Locate the cell with the specified text and output its [X, Y] center coordinate. 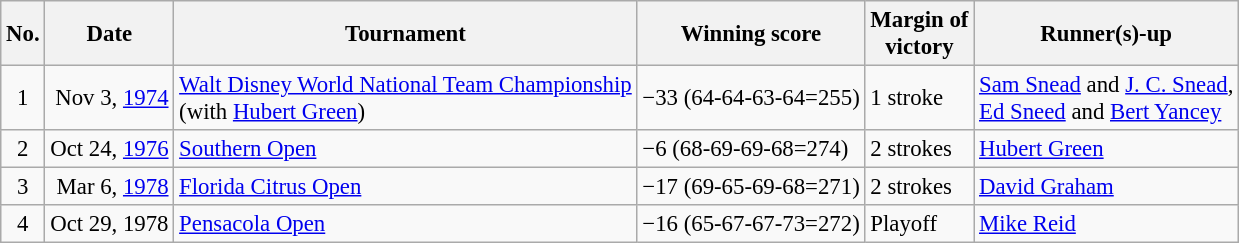
No. [23, 34]
Sam Snead and J. C. Snead, Ed Sneed and Bert Yancey [1106, 98]
Pensacola Open [406, 224]
David Graham [1106, 187]
−6 (68-69-69-68=274) [751, 149]
Walt Disney World National Team Championship(with Hubert Green) [406, 98]
Tournament [406, 34]
3 [23, 187]
−33 (64-64-63-64=255) [751, 98]
1 [23, 98]
Hubert Green [1106, 149]
Oct 24, 1976 [110, 149]
Margin ofvictory [920, 34]
2 [23, 149]
Nov 3, 1974 [110, 98]
Florida Citrus Open [406, 187]
4 [23, 224]
1 stroke [920, 98]
Runner(s)-up [1106, 34]
Winning score [751, 34]
−16 (65-67-67-73=272) [751, 224]
Date [110, 34]
Mike Reid [1106, 224]
Mar 6, 1978 [110, 187]
Playoff [920, 224]
Oct 29, 1978 [110, 224]
Southern Open [406, 149]
−17 (69-65-69-68=271) [751, 187]
